For the text-containing cell, return its midpoint in (x, y) coordinate format. 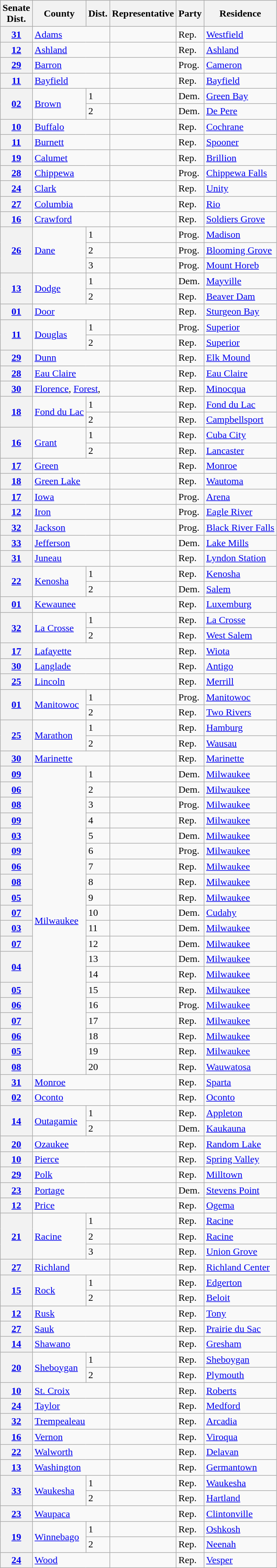
Rusk (71, 1313)
Polk (71, 1174)
Washington (71, 1468)
Price (71, 1206)
Sauk (71, 1329)
Germantown (240, 1468)
Lancaster (240, 451)
Representative (143, 14)
Green Bay (240, 96)
Iron (71, 512)
Douglas (59, 335)
Luxemburg (240, 604)
Vernon (71, 1437)
Rio (240, 204)
Prairie du Sac (240, 1329)
Wausau (240, 743)
Sturgeon Bay (240, 312)
Black River Falls (240, 528)
Madison (240, 235)
Stevens Point (240, 1190)
Brillion (240, 157)
Jefferson (71, 543)
Mayville (240, 281)
Cuba City (240, 435)
Merrill (240, 681)
Union Grove (240, 1252)
7 (98, 866)
Rock (59, 1290)
Florence, Forest, (71, 389)
Cudahy (240, 913)
Marathon (59, 736)
Lyndon Station (240, 558)
Minocqua (240, 389)
Campbellsport (240, 419)
Grant (59, 443)
Barron (71, 65)
Dist. (98, 14)
Brown (59, 104)
Appleton (240, 1113)
Medford (240, 1406)
Clintonville (240, 1514)
Plymouth (240, 1375)
Viroqua (240, 1437)
Beloit (240, 1298)
Jackson (71, 528)
Waupaca (71, 1514)
Party (190, 14)
Kewaunee (71, 604)
Adams (71, 34)
Outagamie (59, 1121)
Wauwatosa (240, 1067)
Green Lake (71, 481)
Residence (240, 14)
9 (98, 897)
Sparta (240, 1082)
Delavan (240, 1452)
Hamburg (240, 728)
Crawford (71, 219)
Salem (240, 589)
26 (16, 250)
Vesper (240, 1560)
SenateDist. (16, 14)
Arena (240, 497)
West Salem (240, 635)
Cameron (240, 65)
Random Lake (240, 1144)
5 (98, 836)
Iowa (71, 497)
04 (16, 967)
Lafayette (71, 651)
Door (71, 312)
Oshkosh (240, 1529)
Gresham (240, 1344)
8 (98, 882)
Richland Center (240, 1267)
Spring Valley (240, 1159)
Dodge (59, 289)
Wautoma (240, 481)
Shawano (71, 1344)
Green (71, 466)
Antigo (240, 666)
Beaver Dam (240, 296)
Clark (71, 188)
Ogema (240, 1206)
Spooner (240, 142)
Lincoln (71, 681)
Two Rivers (240, 713)
Milltown (240, 1174)
Ozaukee (71, 1144)
Arcadia (240, 1421)
Langlade (71, 666)
Taylor (71, 1406)
Dane (59, 250)
6 (98, 851)
Columbia (71, 204)
Roberts (240, 1390)
Chippewa Falls (240, 173)
Cochrane (240, 127)
Burnett (71, 142)
Westfield (240, 34)
Edgerton (240, 1283)
Elk Mound (240, 358)
Tony (240, 1313)
21 (16, 1236)
Portage (71, 1190)
Pierce (71, 1159)
Mount Horeb (240, 266)
Kaukauna (240, 1128)
Richland (71, 1267)
Buffalo (71, 127)
Dunn (71, 358)
St. Croix (71, 1390)
Hartland (240, 1498)
Walworth (71, 1452)
4 (98, 820)
Juneau (71, 558)
County (59, 14)
Lake Mills (240, 543)
Unity (240, 188)
Blooming Grove (240, 250)
Neenah (240, 1545)
Wood (71, 1560)
Trempealeau (71, 1421)
Soldiers Grove (240, 219)
Calumet (71, 157)
Chippewa (71, 173)
Winnebago (59, 1537)
Wiota (240, 651)
De Pere (240, 111)
Eagle River (240, 512)
